Pinpoint the cell where the given text exists, returning its [X, Y] midpoint coordinate. 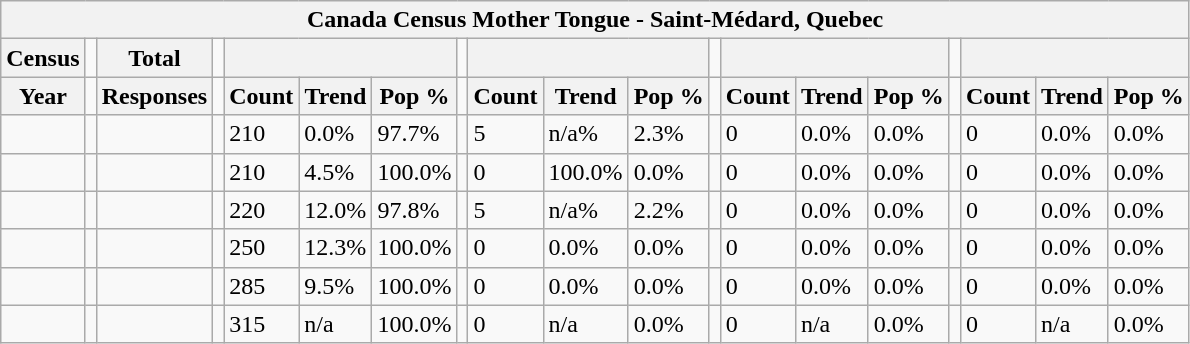
315 [262, 324]
4.5% [336, 172]
12.3% [336, 248]
250 [262, 248]
97.7% [414, 134]
2.3% [668, 134]
285 [262, 286]
Responses [154, 96]
220 [262, 210]
97.8% [414, 210]
9.5% [336, 286]
2.2% [668, 210]
Canada Census Mother Tongue - Saint-Médard, Quebec [596, 20]
Census [43, 58]
Year [43, 96]
Total [154, 58]
12.0% [336, 210]
